Locate the cell with the specified text and output its [X, Y] center coordinate. 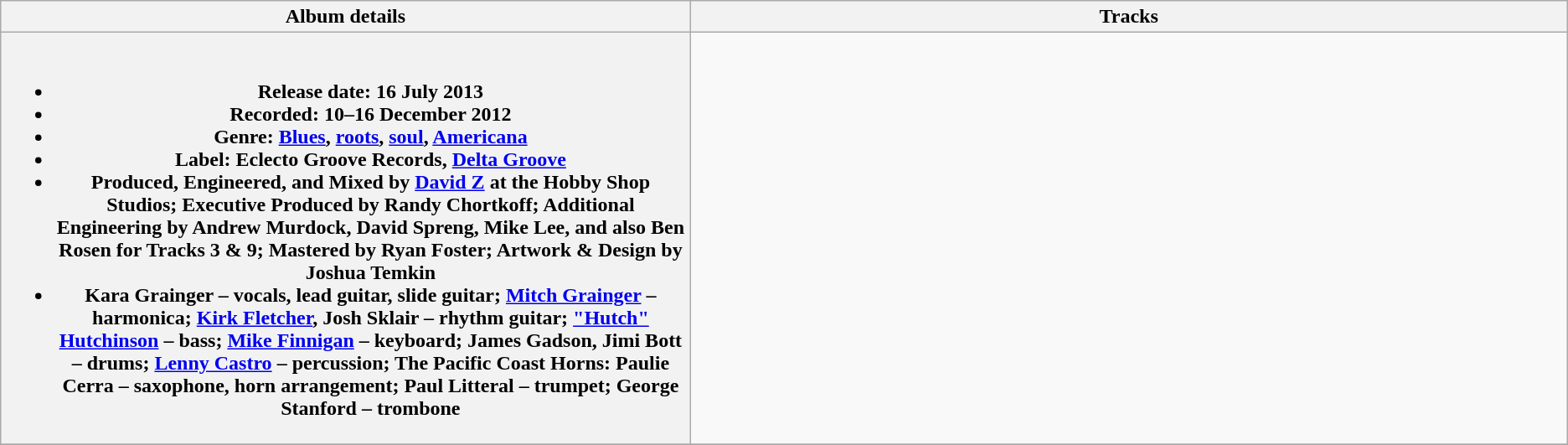
Tracks [1129, 17]
Album details [345, 17]
